Extract the [X, Y] coordinate from the center of the cell holding the provided text.  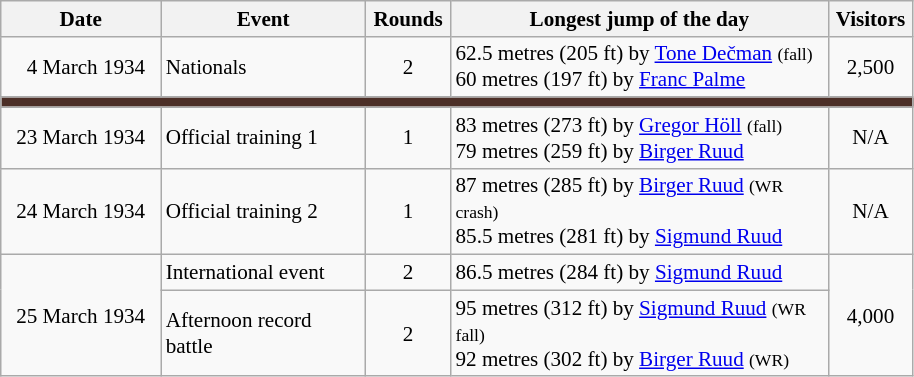
24 March 1934 [81, 211]
Event [264, 18]
Official training 1 [264, 138]
4 March 1934 [81, 66]
Nationals [264, 66]
Official training 2 [264, 211]
86.5 metres (284 ft) by Sigmund Ruud [640, 272]
Afternoon record battle [264, 333]
83 metres (273 ft) by Gregor Höll (fall)79 metres (259 ft) by Birger Ruud [640, 138]
2,500 [870, 66]
International event [264, 272]
Rounds [408, 18]
4,000 [870, 316]
95 metres (312 ft) by Sigmund Ruud (WR fall)92 metres (302 ft) by Birger Ruud (WR) [640, 333]
Longest jump of the day [640, 18]
Visitors [870, 18]
23 March 1934 [81, 138]
87 metres (285 ft) by Birger Ruud (WR crash)85.5 metres (281 ft) by Sigmund Ruud [640, 211]
62.5 metres (205 ft) by Tone Dečman (fall)60 metres (197 ft) by Franc Palme [640, 66]
25 March 1934 [81, 316]
Date [81, 18]
